Return [X, Y] of the center of cell containing provided text 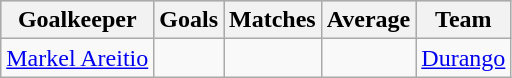
Goalkeeper [78, 20]
Goals [189, 20]
Durango [464, 58]
Average [368, 20]
Markel Areitio [78, 58]
Matches [273, 20]
Team [464, 20]
